Provide the [x, y] coordinate of the cell's center where the given text is located.  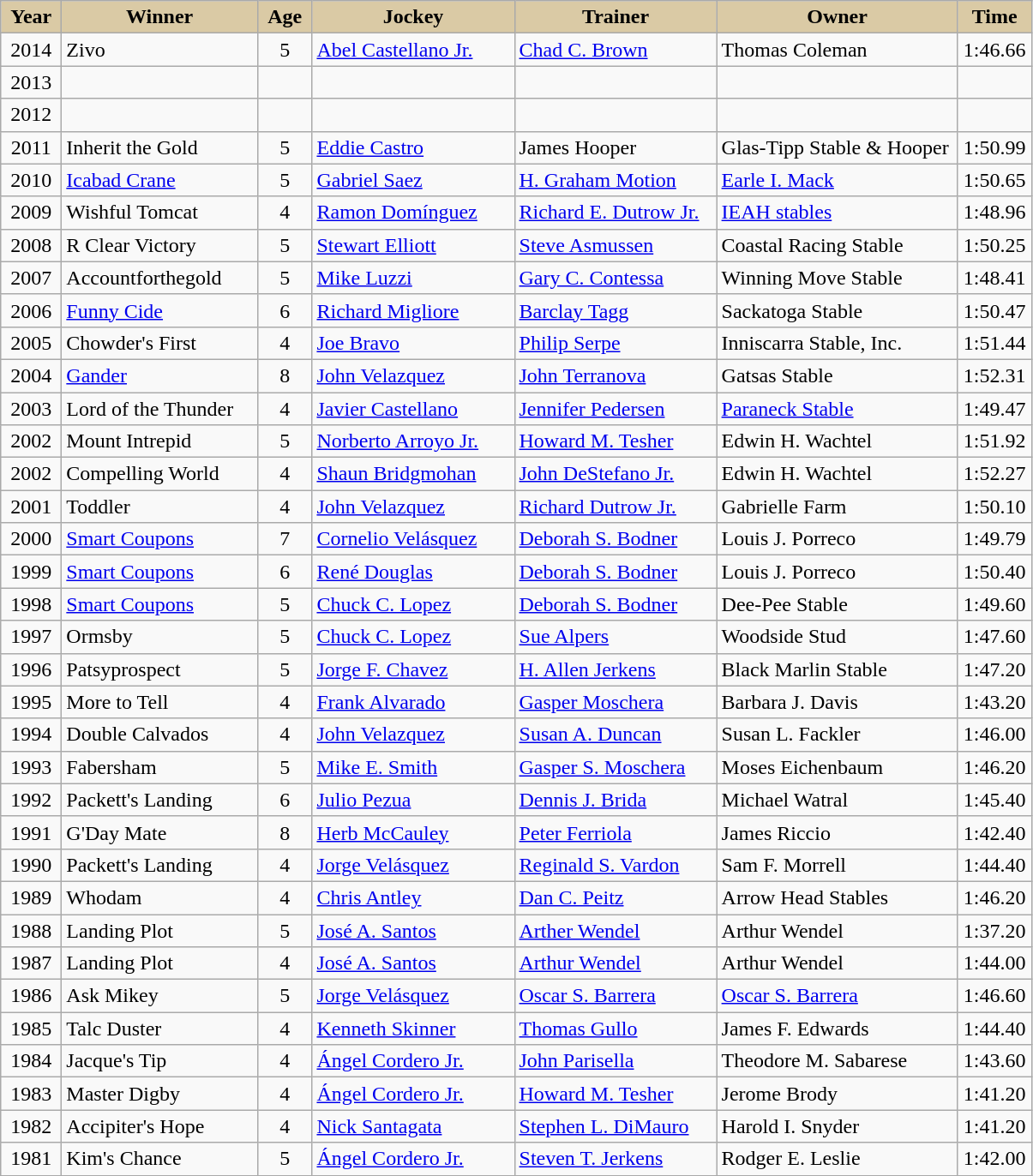
Steve Asmussen [616, 245]
1998 [31, 604]
Coastal Racing Stable [837, 245]
Chad C. Brown [616, 50]
Talc Duster [159, 1029]
G'Day Mate [159, 832]
1:52.27 [994, 474]
Black Marlin Stable [837, 669]
Inniscarra Stable, Inc. [837, 343]
2003 [31, 409]
Dan C. Peitz [616, 897]
Toddler [159, 507]
Accipiter's Hope [159, 1126]
Susan L. Fackler [837, 735]
Jerome Brody [837, 1094]
Michael Watral [837, 800]
Steven T. Jerkens [616, 1159]
1986 [31, 996]
Barclay Tagg [616, 310]
Theodore M. Sabarese [837, 1061]
Woodside Stud [837, 637]
Jacque's Tip [159, 1061]
Thomas Gullo [616, 1029]
1985 [31, 1029]
Ormsby [159, 637]
Thomas Coleman [837, 50]
John Parisella [616, 1061]
Gander [159, 375]
1:50.40 [994, 572]
1989 [31, 897]
Dennis J. Brida [616, 800]
Arrow Head Stables [837, 897]
Age [285, 17]
2008 [31, 245]
Icabad Crane [159, 180]
2000 [31, 539]
1984 [31, 1061]
1990 [31, 865]
1:50.10 [994, 507]
Sam F. Morrell [837, 865]
Jennifer Pedersen [616, 409]
1988 [31, 930]
Funny Cide [159, 310]
Philip Serpe [616, 343]
1:46.66 [994, 50]
Lord of the Thunder [159, 409]
Arther Wendel [616, 930]
Whodam [159, 897]
1:49.79 [994, 539]
Zivo [159, 50]
Owner [837, 17]
Wishful Tomcat [159, 213]
Barbara J. Davis [837, 702]
Ask Mikey [159, 996]
Abel Castellano Jr. [413, 50]
James Riccio [837, 832]
1:50.25 [994, 245]
Gasper S. Moschera [616, 767]
Stewart Elliott [413, 245]
Moses Eichenbaum [837, 767]
Dee-Pee Stable [837, 604]
1997 [31, 637]
Richard Dutrow Jr. [616, 507]
John DeStefano Jr. [616, 474]
1991 [31, 832]
Jorge F. Chavez [413, 669]
Nick Santagata [413, 1126]
1:49.47 [994, 409]
IEAH stables [837, 213]
Shaun Bridgmohan [413, 474]
1:37.20 [994, 930]
Chris Antley [413, 897]
1999 [31, 572]
2013 [31, 82]
Joe Bravo [413, 343]
Ramon Domínguez [413, 213]
1:42.40 [994, 832]
1993 [31, 767]
Reginald S. Vardon [616, 865]
Herb McCauley [413, 832]
1:43.60 [994, 1061]
1:52.31 [994, 375]
Double Calvados [159, 735]
2001 [31, 507]
Peter Ferriola [616, 832]
1982 [31, 1126]
Mike E. Smith [413, 767]
1987 [31, 963]
1:50.99 [994, 147]
1:51.44 [994, 343]
2004 [31, 375]
R Clear Victory [159, 245]
2006 [31, 310]
Gasper Moschera [616, 702]
Javier Castellano [413, 409]
Harold I. Snyder [837, 1126]
1:50.47 [994, 310]
Mount Intrepid [159, 441]
Compelling World [159, 474]
Winner [159, 17]
1981 [31, 1159]
1:49.60 [994, 604]
Richard E. Dutrow Jr. [616, 213]
1:43.20 [994, 702]
1:47.60 [994, 637]
2012 [31, 115]
James Hooper [616, 147]
Stephen L. DiMauro [616, 1126]
2011 [31, 147]
1994 [31, 735]
1:45.40 [994, 800]
7 [285, 539]
2009 [31, 213]
1:48.96 [994, 213]
1:48.41 [994, 278]
Susan A. Duncan [616, 735]
Sackatoga Stable [837, 310]
Cornelio Velásquez [413, 539]
Richard Migliore [413, 310]
More to Tell [159, 702]
Inherit the Gold [159, 147]
H. Allen Jerkens [616, 669]
1983 [31, 1094]
1995 [31, 702]
Norberto Arroyo Jr. [413, 441]
René Douglas [413, 572]
Sue Alpers [616, 637]
H. Graham Motion [616, 180]
Rodger E. Leslie [837, 1159]
Mike Luzzi [413, 278]
2007 [31, 278]
1996 [31, 669]
Year [31, 17]
Chowder's First [159, 343]
Patsyprospect [159, 669]
James F. Edwards [837, 1029]
Gatsas Stable [837, 375]
Eddie Castro [413, 147]
Gabriel Saez [413, 180]
2005 [31, 343]
2014 [31, 50]
Earle I. Mack [837, 180]
2010 [31, 180]
Jockey [413, 17]
Kim's Chance [159, 1159]
Kenneth Skinner [413, 1029]
1:46.00 [994, 735]
Master Digby [159, 1094]
Frank Alvarado [413, 702]
John Terranova [616, 375]
Accountforthegold [159, 278]
1992 [31, 800]
Fabersham [159, 767]
Julio Pezua [413, 800]
Time [994, 17]
Gary C. Contessa [616, 278]
Trainer [616, 17]
Winning Move Stable [837, 278]
1:44.00 [994, 963]
1:46.60 [994, 996]
Paraneck Stable [837, 409]
Glas-Tipp Stable & Hooper [837, 147]
1:47.20 [994, 669]
1:42.00 [994, 1159]
1:50.65 [994, 180]
Gabrielle Farm [837, 507]
1:51.92 [994, 441]
